Extract the (X, Y) coordinate from the center of the cell holding the provided text.  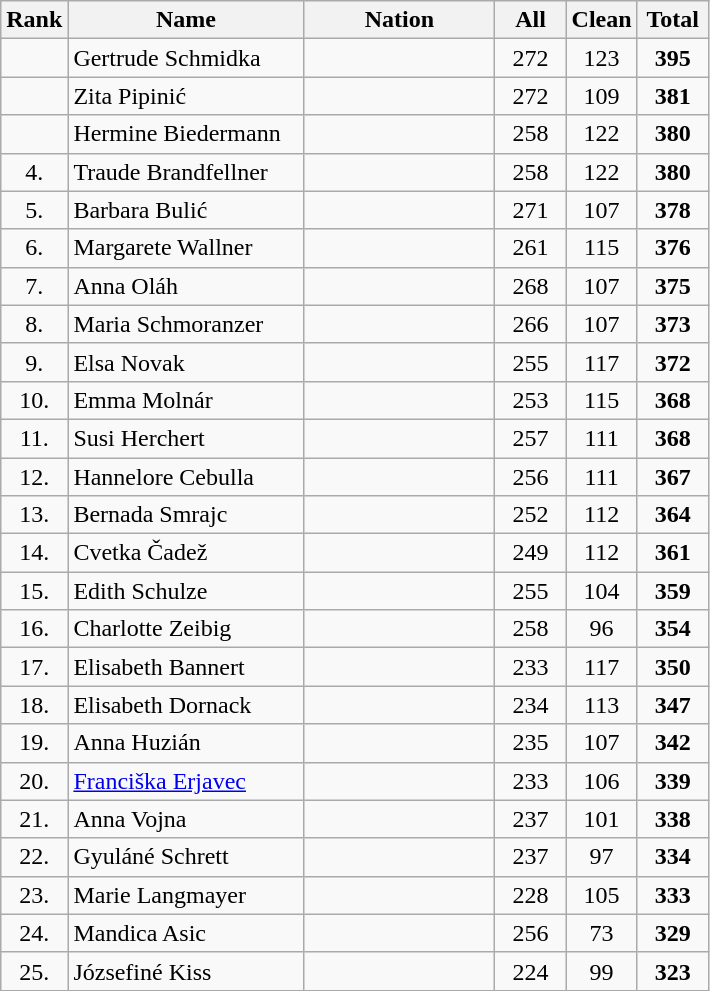
373 (672, 324)
10. (34, 400)
334 (672, 857)
Mandica Asic (186, 933)
Emma Molnár (186, 400)
6. (34, 248)
17. (34, 667)
257 (530, 438)
13. (34, 515)
7. (34, 286)
Charlotte Zeibig (186, 629)
Clean (602, 20)
20. (34, 781)
23. (34, 895)
252 (530, 515)
73 (602, 933)
109 (602, 96)
Gyuláné Schrett (186, 857)
347 (672, 705)
376 (672, 248)
Nation (400, 20)
364 (672, 515)
359 (672, 591)
24. (34, 933)
Margarete Wallner (186, 248)
99 (602, 971)
101 (602, 819)
105 (602, 895)
9. (34, 362)
249 (530, 553)
All (530, 20)
361 (672, 553)
97 (602, 857)
Franciška Erjavec (186, 781)
19. (34, 743)
372 (672, 362)
350 (672, 667)
Maria Schmoranzer (186, 324)
15. (34, 591)
234 (530, 705)
395 (672, 58)
235 (530, 743)
339 (672, 781)
378 (672, 210)
367 (672, 477)
338 (672, 819)
106 (602, 781)
16. (34, 629)
Susi Herchert (186, 438)
266 (530, 324)
342 (672, 743)
Zita Pipinić (186, 96)
228 (530, 895)
354 (672, 629)
381 (672, 96)
Marie Langmayer (186, 895)
333 (672, 895)
113 (602, 705)
Hermine Biedermann (186, 134)
Elisabeth Dornack (186, 705)
14. (34, 553)
Gertrude Schmidka (186, 58)
Cvetka Čadež (186, 553)
123 (602, 58)
8. (34, 324)
268 (530, 286)
323 (672, 971)
271 (530, 210)
18. (34, 705)
Traude Brandfellner (186, 172)
Name (186, 20)
Elisabeth Bannert (186, 667)
Józsefiné Kiss (186, 971)
Bernada Smrajc (186, 515)
329 (672, 933)
21. (34, 819)
11. (34, 438)
Total (672, 20)
Hannelore Cebulla (186, 477)
375 (672, 286)
22. (34, 857)
261 (530, 248)
Elsa Novak (186, 362)
25. (34, 971)
12. (34, 477)
96 (602, 629)
253 (530, 400)
Anna Oláh (186, 286)
4. (34, 172)
224 (530, 971)
Edith Schulze (186, 591)
Rank (34, 20)
Barbara Bulić (186, 210)
Anna Vojna (186, 819)
104 (602, 591)
5. (34, 210)
Anna Huzián (186, 743)
